Output the (x, y) coordinate of the center of the cell containing the given text.  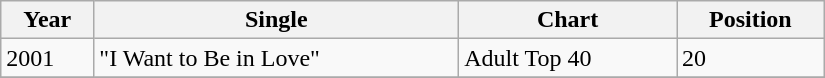
20 (750, 58)
"I Want to Be in Love" (276, 58)
Position (750, 20)
Chart (568, 20)
2001 (48, 58)
Adult Top 40 (568, 58)
Year (48, 20)
Single (276, 20)
